Return the [X, Y] coordinate for the center point of the cell that contains the specified text.  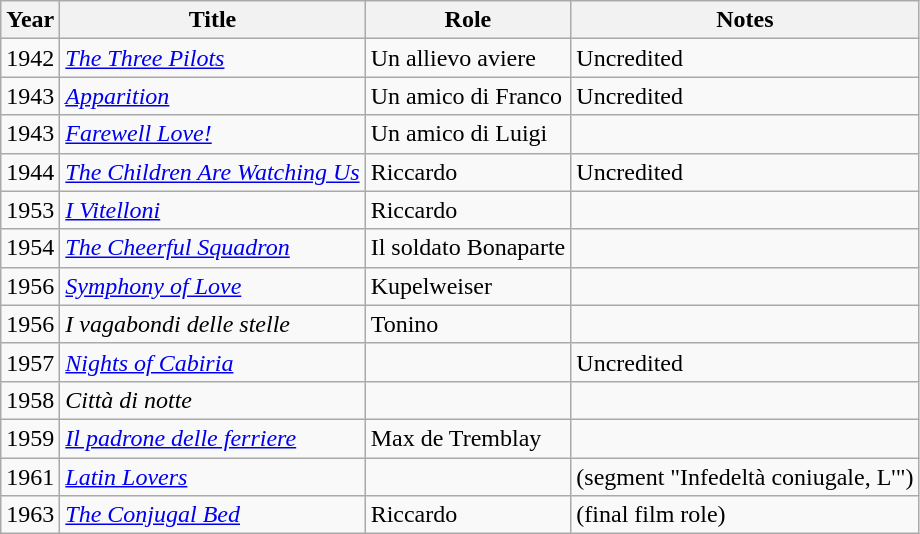
1942 [30, 58]
Il soldato Bonaparte [468, 248]
Notes [745, 20]
1959 [30, 438]
Apparition [212, 96]
I vagabondi delle stelle [212, 324]
The Children Are Watching Us [212, 172]
1963 [30, 515]
The Conjugal Bed [212, 515]
Il padrone delle ferriere [212, 438]
Nights of Cabiria [212, 362]
Un amico di Luigi [468, 134]
Max de Tremblay [468, 438]
1954 [30, 248]
1961 [30, 477]
I Vitelloni [212, 210]
Kupelweiser [468, 286]
Città di notte [212, 400]
Un allievo aviere [468, 58]
The Cheerful Squadron [212, 248]
1958 [30, 400]
Symphony of Love [212, 286]
Year [30, 20]
Latin Lovers [212, 477]
Tonino [468, 324]
Farewell Love! [212, 134]
1944 [30, 172]
(final film role) [745, 515]
Un amico di Franco [468, 96]
The Three Pilots [212, 58]
Title [212, 20]
Role [468, 20]
1957 [30, 362]
1953 [30, 210]
(segment "Infedeltà coniugale, L'") [745, 477]
